Output the [X, Y] coordinate of the center of the cell containing the given text.  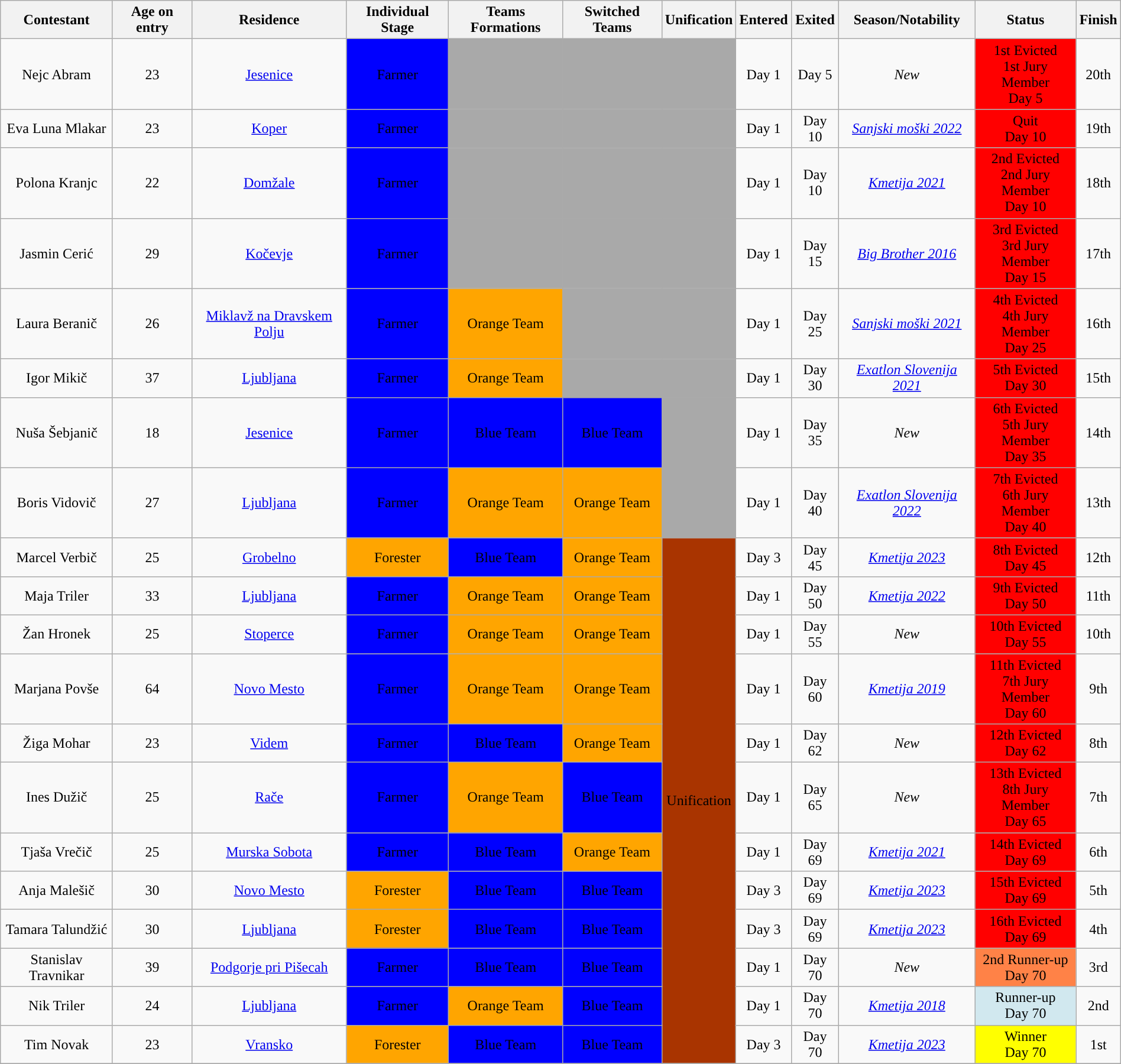
11th [1099, 596]
4th Evicted4th Jury MemberDay 25 [1025, 324]
1st Evicted1st Jury MemberDay 5 [1025, 74]
13th Evicted8th Jury MemberDay 65 [1025, 798]
8th EvictedDay 45 [1025, 557]
15th [1099, 378]
Kmetija 2019 [907, 689]
2nd Evicted2nd Jury MemberDay 10 [1025, 183]
18th [1099, 183]
Tim Novak [57, 1044]
Podgorje pri Pišecah [269, 967]
64 [152, 689]
Day 45 [815, 557]
16th EvictedDay 69 [1025, 929]
39 [152, 967]
Žiga Mohar [57, 744]
Tamara Talundžić [57, 929]
7th [1099, 798]
Big Brother 2016 [907, 253]
29 [152, 253]
Sanjski moški 2021 [907, 324]
6th Evicted5th Jury MemberDay 35 [1025, 433]
7th Evicted6th Jury MemberDay 40 [1025, 502]
Kmetija 2018 [907, 1006]
Anja Malešič [57, 890]
1st [1099, 1044]
37 [152, 378]
26 [152, 324]
Exited [815, 20]
Status [1025, 20]
Day 40 [815, 502]
Nuša Šebjanič [57, 433]
Nik Triler [57, 1006]
Finish [1099, 20]
Residence [269, 20]
Contestant [57, 20]
Videm [269, 744]
Age on entry [152, 20]
Day 62 [815, 744]
12th EvictedDay 62 [1025, 744]
4th [1099, 929]
8th [1099, 744]
Stoperce [269, 634]
Exatlon Slovenija 2021 [907, 378]
Domžale [269, 183]
Marjana Povše [57, 689]
Teams Formations [506, 20]
5th [1099, 890]
Koper [269, 129]
Maja Triler [57, 596]
18 [152, 433]
Nejc Abram [57, 74]
Exatlon Slovenija 2022 [907, 502]
5th EvictedDay 30 [1025, 378]
Eva Luna Mlakar [57, 129]
Rače [269, 798]
14th EvictedDay 69 [1025, 852]
27 [152, 502]
Day 35 [815, 433]
6th [1099, 852]
13th [1099, 502]
Day 65 [815, 798]
Vransko [269, 1044]
2nd [1099, 1006]
Jasmin Cerić [57, 253]
22 [152, 183]
Kmetija 2022 [907, 596]
24 [152, 1006]
Individual Stage [397, 20]
33 [152, 596]
Entered [764, 20]
Day 30 [815, 378]
16th [1099, 324]
Day 15 [815, 253]
Season/Notability [907, 20]
WinnerDay 70 [1025, 1044]
Stanislav Travnikar [57, 967]
10th [1099, 634]
17th [1099, 253]
Day 55 [815, 634]
Grobelno [269, 557]
Igor Mikič [57, 378]
Murska Sobota [269, 852]
12th [1099, 557]
Day 50 [815, 596]
Marcel Verbič [57, 557]
3rd [1099, 967]
Day 25 [815, 324]
2nd Runner-upDay 70 [1025, 967]
Day 60 [815, 689]
QuitDay 10 [1025, 129]
Boris Vidovič [57, 502]
Ines Dužič [57, 798]
9th [1099, 689]
Kočevje [269, 253]
Polona Kranjc [57, 183]
20th [1099, 74]
Day 5 [815, 74]
9th EvictedDay 50 [1025, 596]
Switched Teams [613, 20]
15th EvictedDay 69 [1025, 890]
Miklavž na Dravskem Polju [269, 324]
Tjaša Vrečič [57, 852]
3rd Evicted3rd Jury MemberDay 15 [1025, 253]
Laura Beranič [57, 324]
10th EvictedDay 55 [1025, 634]
Žan Hronek [57, 634]
19th [1099, 129]
11th Evicted7th Jury MemberDay 60 [1025, 689]
Sanjski moški 2022 [907, 129]
Runner-upDay 70 [1025, 1006]
14th [1099, 433]
